Extract the (x, y) coordinate from the center of the cell holding the provided text.  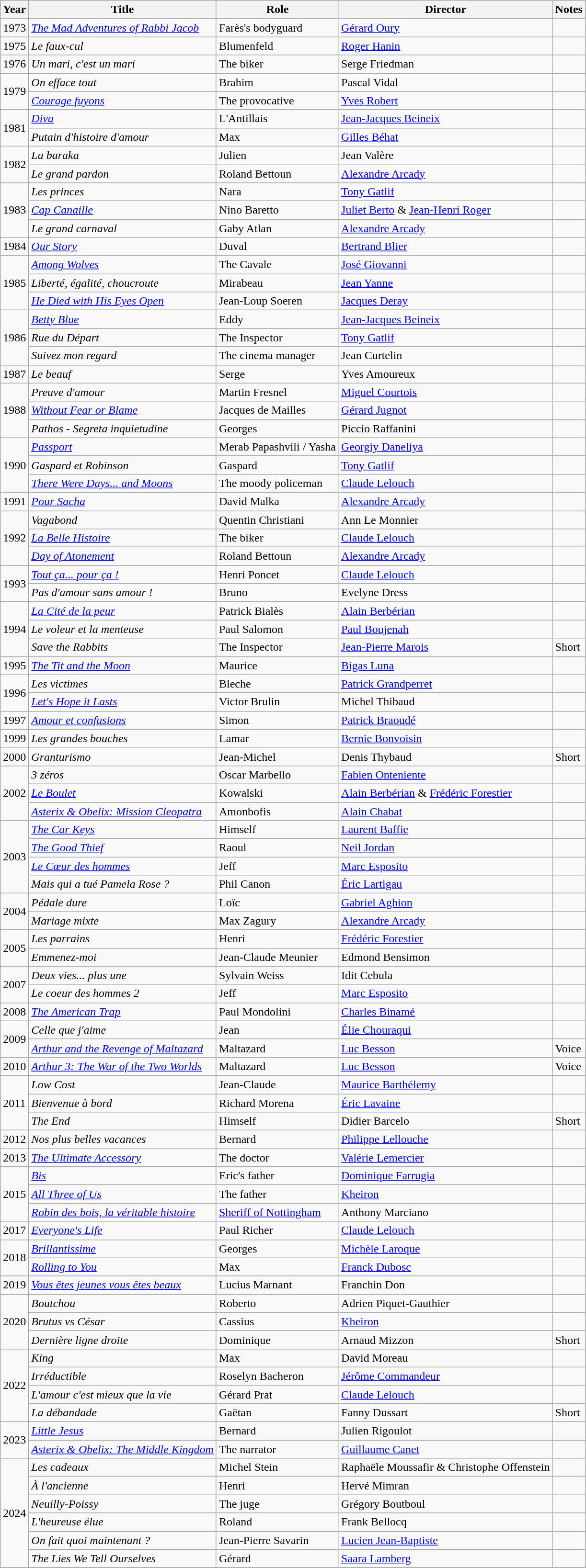
2003 (14, 857)
1990 (14, 465)
Asterix & Obelix: Mission Cleopatra (123, 812)
Low Cost (123, 1084)
Bienvenue à bord (123, 1103)
Let's Hope it Lasts (123, 702)
The Good Thief (123, 848)
David Moreau (446, 1358)
Alain Chabat (446, 812)
Les princes (123, 192)
1973 (14, 28)
Tout ça... pour ça ! (123, 575)
The Cavale (277, 265)
King (123, 1358)
Fabien Onteniente (446, 775)
2000 (14, 756)
Bruno (277, 593)
Lucius Marnant (277, 1285)
Laurent Baffie (446, 830)
1983 (14, 210)
Preuve d'amour (123, 392)
Alain Berbérian (446, 611)
1976 (14, 64)
Lamar (277, 738)
1995 (14, 666)
Boutchou (123, 1303)
2019 (14, 1285)
Yves Amoureux (446, 374)
1985 (14, 283)
Michèle Laroque (446, 1249)
Le beauf (123, 374)
The provocative (277, 101)
Bis (123, 1176)
Gabriel Aghion (446, 902)
Brillantissime (123, 1249)
Cassius (277, 1321)
All Three of Us (123, 1194)
Mirabeau (277, 283)
L'Antillais (277, 119)
Emmenez-moi (123, 957)
Eddy (277, 319)
Lucien Jean-Baptiste (446, 1540)
Director (446, 10)
Robin des bois, la véritable histoire (123, 1212)
Oscar Marbello (277, 775)
2017 (14, 1230)
Dernière ligne droite (123, 1340)
La baraka (123, 155)
Jacques de Mailles (277, 410)
The narrator (277, 1449)
Jean-Claude Meunier (277, 957)
Jean-Michel (277, 756)
Victor Brulin (277, 702)
Arnaud Mizzon (446, 1340)
Maurice (277, 666)
Le grand carnaval (123, 228)
Gaspard (277, 465)
Pour Sacha (123, 501)
Patrick Grandperret (446, 684)
On fait quoi maintenant ? (123, 1540)
Jean-Pierre Marois (446, 647)
1986 (14, 338)
1984 (14, 247)
Bertrand Blier (446, 247)
Edmond Bensimon (446, 957)
2011 (14, 1103)
Le grand pardon (123, 173)
Jérôme Commandeur (446, 1376)
Le Boulet (123, 793)
Vous êtes jeunes vous êtes beaux (123, 1285)
Loïc (277, 902)
1982 (14, 164)
Idit Cebula (446, 975)
Save the Rabbits (123, 647)
Raoul (277, 848)
Philippe Lellouche (446, 1139)
Rolling to You (123, 1267)
Quentin Christiani (277, 519)
Les victimes (123, 684)
Julien (277, 155)
Raphaële Moussafir & Christophe Offenstein (446, 1467)
Amour et confusions (123, 720)
Roland (277, 1522)
Eric's father (277, 1176)
Charles Binamé (446, 1012)
Asterix & Obelix: The Middle Kingdom (123, 1449)
Gaby Atlan (277, 228)
Brutus vs César (123, 1321)
On efface tout (123, 82)
La Belle Histoire (123, 538)
Fanny Dussart (446, 1413)
2023 (14, 1440)
Valérie Lemercier (446, 1158)
Gérard Oury (446, 28)
Our Story (123, 247)
Michel Stein (277, 1467)
Cap Canaille (123, 210)
Jacques Deray (446, 301)
Gérard Prat (277, 1395)
Irréductible (123, 1376)
La débandade (123, 1413)
Michel Thibaud (446, 702)
Denis Thybaud (446, 756)
Richard Morena (277, 1103)
Julien Rigoulot (446, 1431)
Patrick Bialès (277, 611)
Pascal Vidal (446, 82)
Neil Jordan (446, 848)
Liberté, égalité, choucroute (123, 283)
Neuilly-Poissy (123, 1504)
Serge (277, 374)
Jean-Loup Soeren (277, 301)
Didier Barcelo (446, 1121)
Le voleur et la menteuse (123, 629)
The End (123, 1121)
Paul Salomon (277, 629)
Miguel Courtois (446, 392)
1999 (14, 738)
Year (14, 10)
The Car Keys (123, 830)
Everyone's Life (123, 1230)
Pédale dure (123, 902)
Betty Blue (123, 319)
2012 (14, 1139)
Élie Chouraqui (446, 1030)
L'heureuse élue (123, 1522)
Roger Hanin (446, 46)
2010 (14, 1066)
1981 (14, 128)
Le coeur des hommes 2 (123, 993)
Diva (123, 119)
Suivez mon regard (123, 356)
2020 (14, 1321)
Franck Dubosc (446, 1267)
Bigas Luna (446, 666)
1996 (14, 693)
Kowalski (277, 793)
Franchin Don (446, 1285)
The father (277, 1194)
Gilles Béhat (446, 137)
Notes (569, 10)
Sylvain Weiss (277, 975)
There Were Days... and Moons (123, 483)
Martin Fresnel (277, 392)
José Giovanni (446, 265)
Bleche (277, 684)
Hervé Mimran (446, 1486)
1975 (14, 46)
Arthur and the Revenge of Maltazard (123, 1048)
Deux vies... plus une (123, 975)
2024 (14, 1513)
Roberto (277, 1303)
Jean Valère (446, 155)
Little Jesus (123, 1431)
Passport (123, 447)
Gérard Jugnot (446, 410)
Mariage mixte (123, 921)
Yves Robert (446, 101)
À l'ancienne (123, 1486)
Granturismo (123, 756)
2018 (14, 1258)
Serge Friedman (446, 64)
The Mad Adventures of Rabbi Jacob (123, 28)
Bernie Bonvoisin (446, 738)
The Tit and the Moon (123, 666)
1987 (14, 374)
Ann Le Monnier (446, 519)
La Cité de la peur (123, 611)
Paul Richer (277, 1230)
Evelyne Dress (446, 593)
Farès's bodyguard (277, 28)
Jean Curtelin (446, 356)
Merab Papashvili / Yasha (277, 447)
Among Wolves (123, 265)
Max Zagury (277, 921)
1979 (14, 91)
Vagabond (123, 519)
Frank Bellocq (446, 1522)
The Lies We Tell Ourselves (123, 1558)
2005 (14, 948)
The Ultimate Accessory (123, 1158)
Arthur 3: The War of the Two Worlds (123, 1066)
Pas d'amour sans amour ! (123, 593)
The juge (277, 1504)
Les cadeaux (123, 1467)
Éric Lartigau (446, 884)
Rue du Départ (123, 338)
Pathos - Segreta inquietudine (123, 429)
Guillaume Canet (446, 1449)
Les parrains (123, 939)
Alain Berbérian & Frédéric Forestier (446, 793)
1992 (14, 538)
2008 (14, 1012)
Simon (277, 720)
Day of Atonement (123, 556)
Jean-Pierre Savarin (277, 1540)
Courage fuyons (123, 101)
Gaëtan (277, 1413)
The moody policeman (277, 483)
Jean Yanne (446, 283)
He Died with His Eyes Open (123, 301)
1994 (14, 629)
Saara Lamberg (446, 1558)
2013 (14, 1158)
David Malka (277, 501)
1993 (14, 584)
1997 (14, 720)
Sheriff of Nottingham (277, 1212)
Dominique Farrugia (446, 1176)
2015 (14, 1194)
Without Fear or Blame (123, 410)
Nino Baretto (277, 210)
Les grandes bouches (123, 738)
Mais qui a tué Pamela Rose ? (123, 884)
Le faux-cul (123, 46)
Un mari, c'est un mari (123, 64)
Duval (277, 247)
The cinema manager (277, 356)
Piccio Raffanini (446, 429)
Amonbofis (277, 812)
Jean-Claude (277, 1084)
Brahim (277, 82)
Patrick Braoudé (446, 720)
Éric Lavaine (446, 1103)
Grégory Boutboul (446, 1504)
Putain d'histoire d'amour (123, 137)
2022 (14, 1385)
Roselyn Bacheron (277, 1376)
Nos plus belles vacances (123, 1139)
The doctor (277, 1158)
Blumenfeld (277, 46)
Jean (277, 1030)
Title (123, 10)
Paul Boujenah (446, 629)
Celle que j'aime (123, 1030)
Role (277, 10)
Paul Mondolini (277, 1012)
3 zéros (123, 775)
Anthony Marciano (446, 1212)
Frédéric Forestier (446, 939)
Juliet Berto & Jean-Henri Roger (446, 210)
1991 (14, 501)
2009 (14, 1039)
2004 (14, 912)
1988 (14, 410)
Henri Poncet (277, 575)
2007 (14, 984)
Phil Canon (277, 884)
Georgiy Daneliya (446, 447)
Adrien Piquet-Gauthier (446, 1303)
L'amour c'est mieux que la vie (123, 1395)
Gérard (277, 1558)
Nara (277, 192)
Dominique (277, 1340)
The American Trap (123, 1012)
Maurice Barthélemy (446, 1084)
Gaspard et Robinson (123, 465)
Le Cœur des hommes (123, 866)
2002 (14, 793)
